Determine the (x, y) coordinate at the center of the cell enclosing the given text.  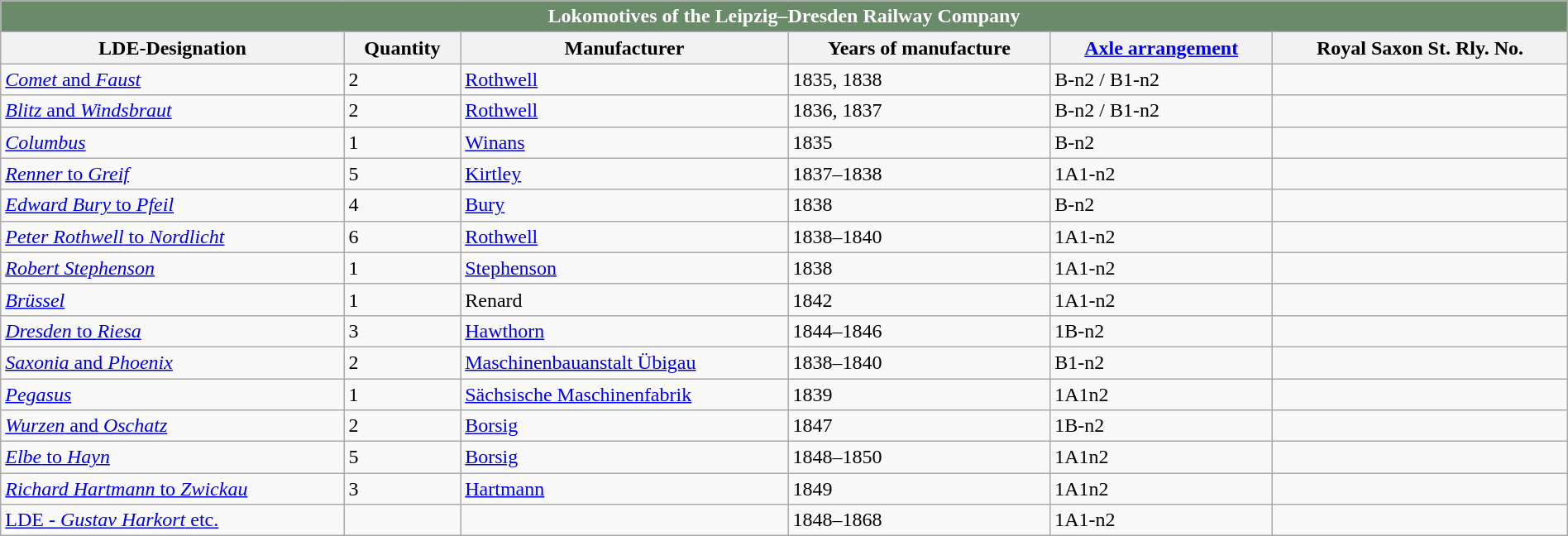
1847 (920, 426)
Sächsische Maschinenfabrik (624, 395)
1842 (920, 299)
1849 (920, 489)
Renard (624, 299)
Bury (624, 205)
Brüssel (172, 299)
4 (402, 205)
1839 (920, 395)
1848–1850 (920, 457)
6 (402, 237)
Stephenson (624, 268)
B1-n2 (1161, 362)
Royal Saxon St. Rly. No. (1421, 48)
Edward Bury to Pfeil (172, 205)
1844–1846 (920, 331)
1835 (920, 142)
Columbus (172, 142)
Pegasus (172, 395)
Richard Hartmann to Zwickau (172, 489)
LDE - Gustav Harkort etc. (172, 520)
Maschinenbauanstalt Übigau (624, 362)
Comet and Faust (172, 79)
Robert Stephenson (172, 268)
Kirtley (624, 174)
LDE-Designation (172, 48)
Hawthorn (624, 331)
1836, 1837 (920, 111)
Years of manufacture (920, 48)
1837–1838 (920, 174)
Elbe to Hayn (172, 457)
Dresden to Riesa (172, 331)
Saxonia and Phoenix (172, 362)
Winans (624, 142)
Lokomotives of the Leipzig–Dresden Railway Company (784, 17)
1835, 1838 (920, 79)
Renner to Greif (172, 174)
Quantity (402, 48)
Wurzen and Oschatz (172, 426)
Axle arrangement (1161, 48)
Hartmann (624, 489)
Blitz and Windsbraut (172, 111)
1848–1868 (920, 520)
Peter Rothwell to Nordlicht (172, 237)
Manufacturer (624, 48)
